Scan for the cell matching the given text and deliver its [X, Y] coordinate at center. 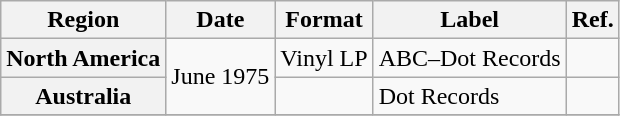
North America [84, 58]
Format [324, 20]
Dot Records [470, 96]
ABC–Dot Records [470, 58]
June 1975 [220, 77]
Ref. [592, 20]
Date [220, 20]
Label [470, 20]
Vinyl LP [324, 58]
Australia [84, 96]
Region [84, 20]
